Return [x, y] of the center of cell containing provided text 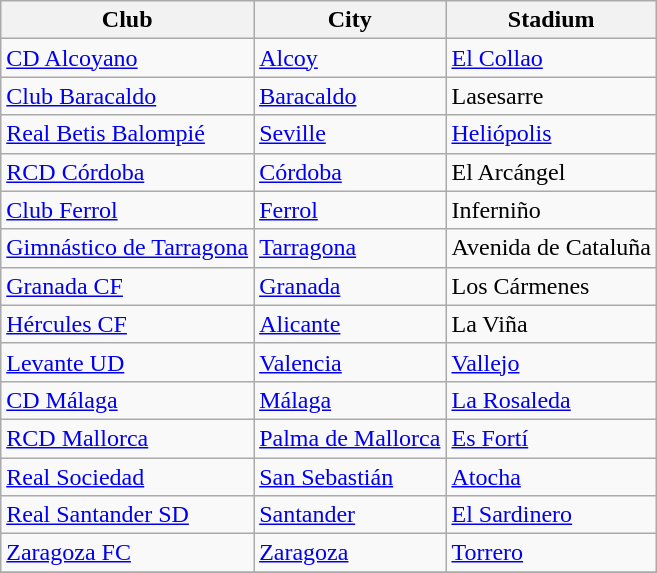
Club [128, 20]
El Arcángel [552, 172]
Levante UD [128, 362]
RCD Mallorca [128, 438]
CD Alcoyano [128, 58]
La Viña [552, 324]
Heliópolis [552, 134]
Vallejo [552, 362]
Club Ferrol [128, 210]
Hércules CF [128, 324]
Real Santander SD [128, 515]
Atocha [552, 477]
Real Betis Balompié [128, 134]
Lasesarre [552, 96]
Torrero [552, 553]
Stadium [552, 20]
City [350, 20]
Granada [350, 286]
Granada CF [128, 286]
Alicante [350, 324]
Santander [350, 515]
Es Fortí [552, 438]
Real Sociedad [128, 477]
CD Málaga [128, 400]
El Collao [552, 58]
Valencia [350, 362]
Zaragoza FC [128, 553]
Málaga [350, 400]
Inferniño [552, 210]
Tarragona [350, 248]
Gimnástico de Tarragona [128, 248]
La Rosaleda [552, 400]
Palma de Mallorca [350, 438]
Alcoy [350, 58]
El Sardinero [552, 515]
Los Cármenes [552, 286]
RCD Córdoba [128, 172]
Baracaldo [350, 96]
Córdoba [350, 172]
Zaragoza [350, 553]
San Sebastián [350, 477]
Ferrol [350, 210]
Avenida de Cataluña [552, 248]
Club Baracaldo [128, 96]
Seville [350, 134]
